Return the [x, y] coordinate for the center point of the cell that contains the specified text.  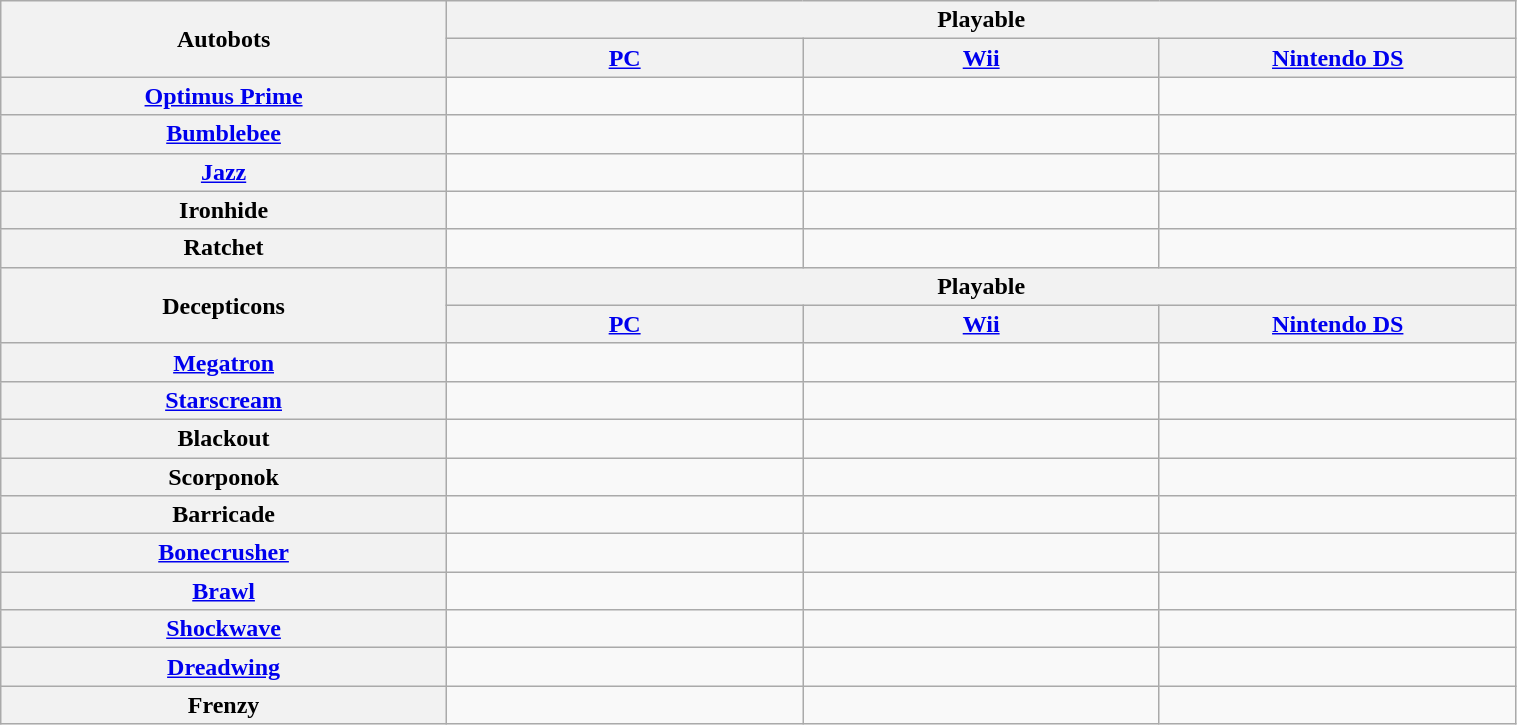
Bonecrusher [224, 553]
Decepticons [224, 305]
Ironhide [224, 210]
Dreadwing [224, 667]
Bumblebee [224, 134]
Autobots [224, 39]
Jazz [224, 172]
Scorponok [224, 477]
Starscream [224, 400]
Blackout [224, 438]
Megatron [224, 362]
Ratchet [224, 248]
Frenzy [224, 705]
Brawl [224, 591]
Barricade [224, 515]
Shockwave [224, 629]
Optimus Prime [224, 96]
